Identify which cell holds the provided text, then report its [x, y] central coordinate. 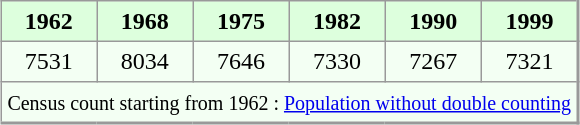
1975 [241, 21]
7531 [49, 61]
1962 [49, 21]
8034 [145, 61]
Census count starting from 1962 : Population without double counting [290, 102]
1990 [433, 21]
7330 [337, 61]
7267 [433, 61]
1968 [145, 21]
7321 [530, 61]
1999 [530, 21]
1982 [337, 21]
7646 [241, 61]
